Identify which cell holds the provided text, then report its (x, y) central coordinate. 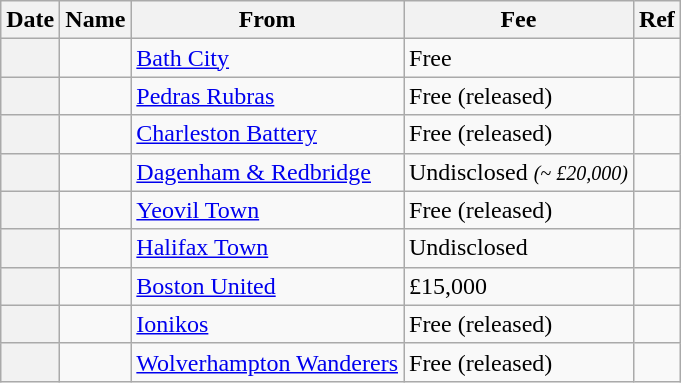
Name (96, 20)
Undisclosed (~ £20,000) (519, 172)
Wolverhampton Wanderers (268, 362)
Boston United (268, 286)
Charleston Battery (268, 134)
Ref (656, 20)
Pedras Rubras (268, 96)
Undisclosed (519, 248)
Dagenham & Redbridge (268, 172)
Bath City (268, 58)
Halifax Town (268, 248)
From (268, 20)
Ionikos (268, 324)
£15,000 (519, 286)
Free (519, 58)
Date (30, 20)
Fee (519, 20)
Yeovil Town (268, 210)
